From the cell containing the given text, extract its center point as [x, y] coordinate. 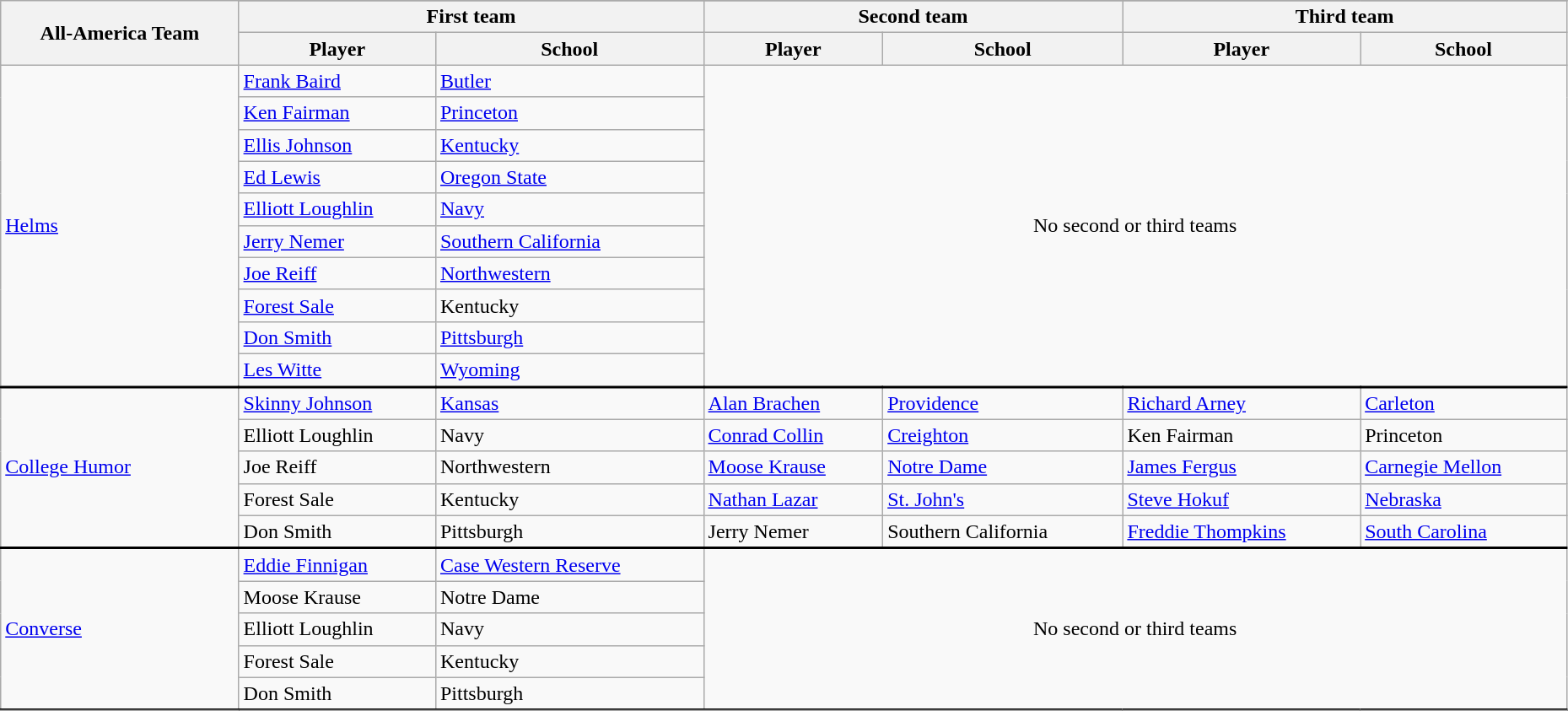
Providence [1003, 403]
Creighton [1003, 435]
Carnegie Mellon [1464, 467]
Wyoming [569, 369]
Steve Hokuf [1242, 499]
James Fergus [1242, 467]
Ed Lewis [337, 177]
Freddie Thompkins [1242, 531]
Helms [120, 226]
Skinny Johnson [337, 403]
Richard Arney [1242, 403]
First team [471, 17]
All-America Team [120, 33]
Les Witte [337, 369]
Alan Brachen [793, 403]
Butler [569, 81]
Nebraska [1464, 499]
Oregon State [569, 177]
St. John's [1003, 499]
Second team [913, 17]
Carleton [1464, 403]
Conrad Collin [793, 435]
Eddie Finnigan [337, 565]
Nathan Lazar [793, 499]
College Humor [120, 467]
South Carolina [1464, 531]
Third team [1344, 17]
Frank Baird [337, 81]
Converse [120, 629]
Kansas [569, 403]
Case Western Reserve [569, 565]
Ellis Johnson [337, 145]
